Find where the given text appears and provide that cell's center as [x, y] coordinate. 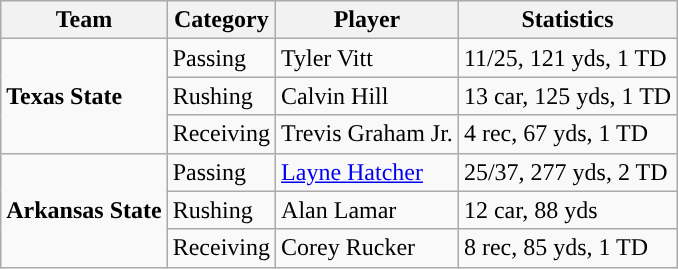
Corey Rucker [368, 248]
Calvin Hill [368, 96]
Player [368, 20]
13 car, 125 yds, 1 TD [567, 96]
12 car, 88 yds [567, 210]
25/37, 277 yds, 2 TD [567, 172]
8 rec, 85 yds, 1 TD [567, 248]
Layne Hatcher [368, 172]
Category [221, 20]
4 rec, 67 yds, 1 TD [567, 134]
Alan Lamar [368, 210]
Tyler Vitt [368, 58]
Trevis Graham Jr. [368, 134]
Texas State [84, 96]
Arkansas State [84, 210]
Statistics [567, 20]
Team [84, 20]
11/25, 121 yds, 1 TD [567, 58]
